Return [X, Y] of the center of cell containing provided text 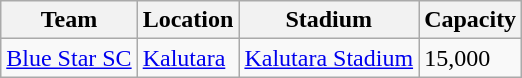
Stadium [329, 20]
Kalutara Stadium [329, 58]
Kalutara [188, 58]
Location [188, 20]
Capacity [470, 20]
Team [69, 20]
15,000 [470, 58]
Blue Star SC [69, 58]
